From the cell containing the given text, extract its center point as (x, y) coordinate. 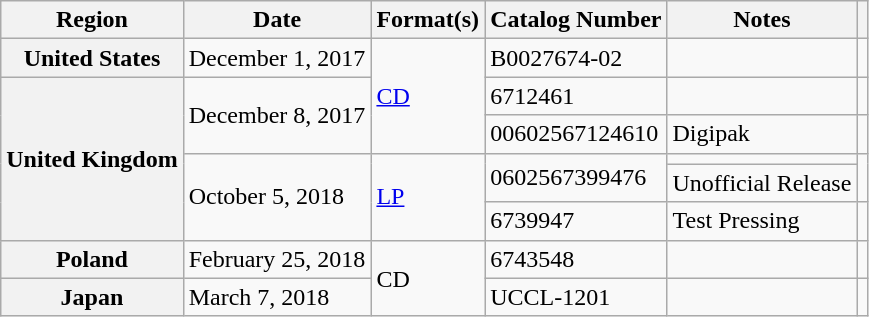
March 7, 2018 (277, 297)
6743548 (576, 259)
0602567399476 (576, 178)
Date (277, 20)
6739947 (576, 221)
Notes (762, 20)
6712461 (576, 96)
Region (92, 20)
Japan (92, 297)
Format(s) (428, 20)
December 1, 2017 (277, 58)
UCCL-1201 (576, 297)
B0027674-02 (576, 58)
Digipak (762, 134)
United Kingdom (92, 158)
Test Pressing (762, 221)
00602567124610 (576, 134)
Catalog Number (576, 20)
United States (92, 58)
October 5, 2018 (277, 196)
February 25, 2018 (277, 259)
LP (428, 196)
December 8, 2017 (277, 115)
Poland (92, 259)
Unofficial Release (762, 183)
